Output the (X, Y) coordinate of the center of the cell containing the given text.  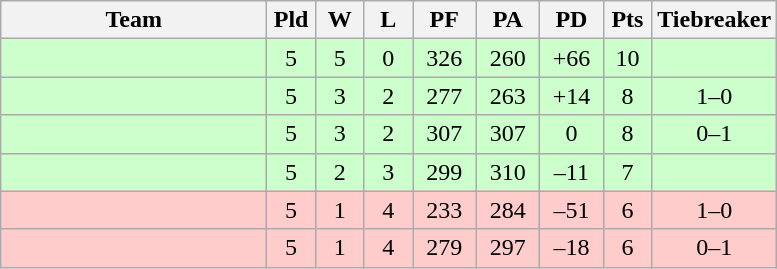
W (340, 20)
10 (628, 58)
297 (508, 248)
Tiebreaker (714, 20)
277 (444, 96)
263 (508, 96)
310 (508, 172)
PD (572, 20)
PA (508, 20)
–18 (572, 248)
+66 (572, 58)
260 (508, 58)
233 (444, 210)
Pld (292, 20)
+14 (572, 96)
299 (444, 172)
PF (444, 20)
L (388, 20)
284 (508, 210)
–51 (572, 210)
7 (628, 172)
Pts (628, 20)
326 (444, 58)
279 (444, 248)
Team (134, 20)
–11 (572, 172)
